Output the [x, y] coordinate of the center of the cell containing the given text.  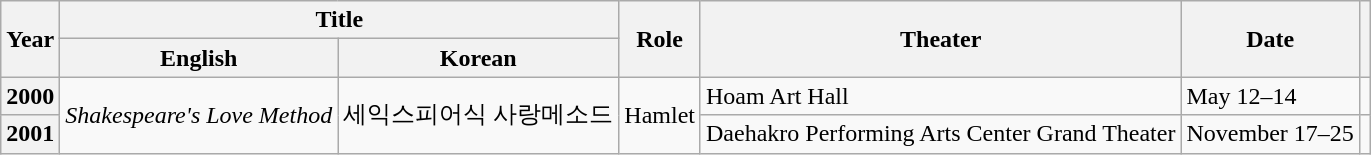
Korean [478, 58]
2001 [30, 134]
Year [30, 39]
Daehakro Performing Arts Center Grand Theater [940, 134]
세익스피어식 사랑메소드 [478, 115]
Shakespeare's Love Method [199, 115]
Role [660, 39]
Hamlet [660, 115]
May 12–14 [1270, 96]
Title [340, 20]
2000 [30, 96]
Date [1270, 39]
Hoam Art Hall [940, 96]
November 17–25 [1270, 134]
English [199, 58]
Theater [940, 39]
